Find where the given text appears and provide that cell's center as [X, Y] coordinate. 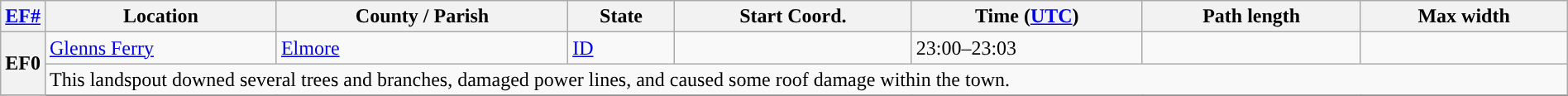
Location [160, 17]
County / Parish [422, 17]
State [622, 17]
Glenns Ferry [160, 48]
Start Coord. [792, 17]
This landspout downed several trees and branches, damaged power lines, and caused some roof damage within the town. [806, 79]
EF# [23, 17]
Max width [1464, 17]
23:00–23:03 [1027, 48]
ID [622, 48]
Path length [1251, 17]
EF0 [23, 64]
Elmore [422, 48]
Time (UTC) [1027, 17]
